Output the (X, Y) coordinate of the center of the cell containing the given text.  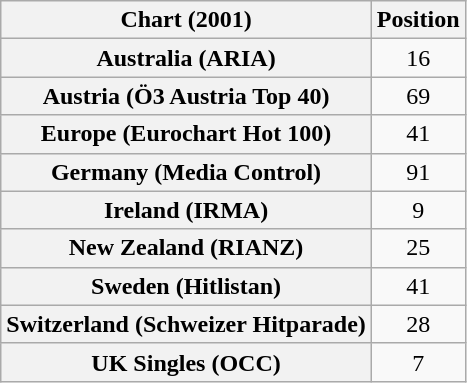
Chart (2001) (186, 20)
28 (418, 324)
Australia (ARIA) (186, 58)
UK Singles (OCC) (186, 362)
Ireland (IRMA) (186, 210)
Germany (Media Control) (186, 172)
Position (418, 20)
9 (418, 210)
25 (418, 248)
Austria (Ö3 Austria Top 40) (186, 96)
Europe (Eurochart Hot 100) (186, 134)
16 (418, 58)
Switzerland (Schweizer Hitparade) (186, 324)
91 (418, 172)
Sweden (Hitlistan) (186, 286)
New Zealand (RIANZ) (186, 248)
7 (418, 362)
69 (418, 96)
